Detect which cell encompasses the target text, then output its (x, y) center coordinate. 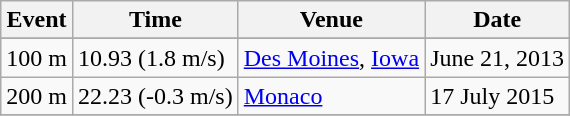
22.23 (-0.3 m/s) (155, 96)
17 July 2015 (498, 96)
100 m (37, 58)
Venue (331, 20)
Date (498, 20)
Event (37, 20)
Time (155, 20)
10.93 (1.8 m/s) (155, 58)
Des Moines, Iowa (331, 58)
June 21, 2013 (498, 58)
200 m (37, 96)
Monaco (331, 96)
